Output the (X, Y) coordinate of the center of the cell containing the given text.  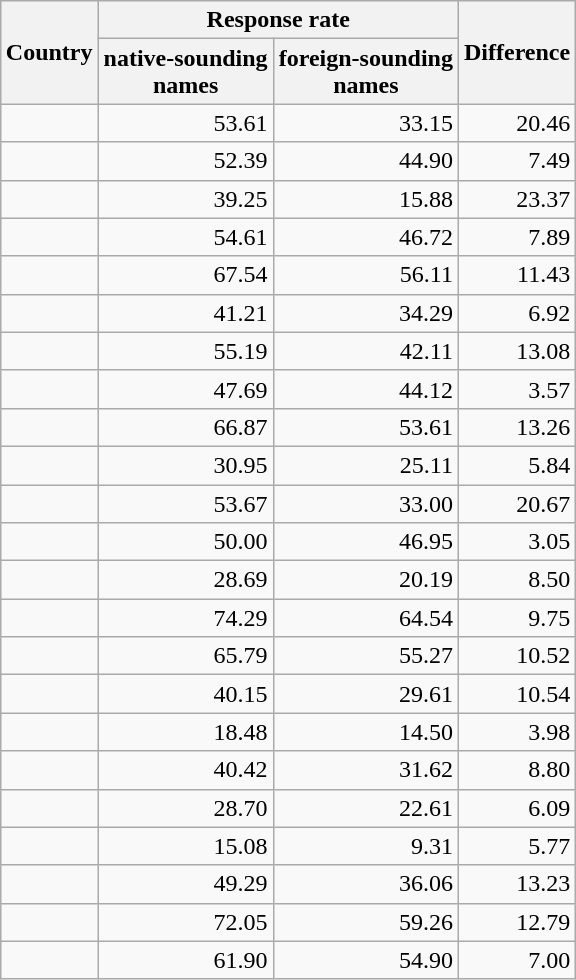
9.31 (366, 846)
74.29 (186, 618)
15.88 (366, 199)
40.15 (186, 694)
foreign-sounding names (366, 72)
8.80 (516, 770)
13.26 (516, 427)
61.90 (186, 960)
28.69 (186, 580)
native-sounding names (186, 72)
5.77 (516, 846)
44.12 (366, 389)
10.52 (516, 656)
23.37 (516, 199)
13.08 (516, 351)
49.29 (186, 884)
Difference (516, 52)
20.46 (516, 123)
13.23 (516, 884)
42.11 (366, 351)
28.70 (186, 808)
33.15 (366, 123)
65.79 (186, 656)
7.49 (516, 161)
54.90 (366, 960)
33.00 (366, 503)
56.11 (366, 275)
50.00 (186, 542)
64.54 (366, 618)
14.50 (366, 732)
53.67 (186, 503)
3.57 (516, 389)
10.54 (516, 694)
66.87 (186, 427)
25.11 (366, 465)
39.25 (186, 199)
12.79 (516, 922)
20.19 (366, 580)
54.61 (186, 237)
22.61 (366, 808)
31.62 (366, 770)
59.26 (366, 922)
47.69 (186, 389)
34.29 (366, 313)
6.09 (516, 808)
67.54 (186, 275)
29.61 (366, 694)
6.92 (516, 313)
18.48 (186, 732)
44.90 (366, 161)
Country (49, 52)
3.05 (516, 542)
20.67 (516, 503)
55.27 (366, 656)
30.95 (186, 465)
41.21 (186, 313)
52.39 (186, 161)
15.08 (186, 846)
Response rate (278, 20)
72.05 (186, 922)
11.43 (516, 275)
7.89 (516, 237)
55.19 (186, 351)
46.95 (366, 542)
46.72 (366, 237)
36.06 (366, 884)
8.50 (516, 580)
3.98 (516, 732)
7.00 (516, 960)
9.75 (516, 618)
5.84 (516, 465)
40.42 (186, 770)
